Detect which cell encompasses the target text, then output its [x, y] center coordinate. 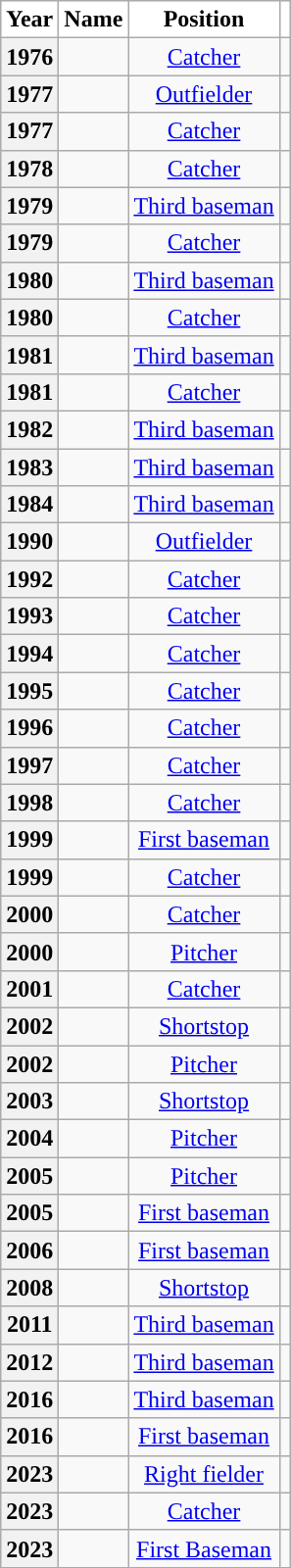
1990 [29, 542]
1995 [29, 691]
1996 [29, 728]
1983 [29, 467]
1998 [29, 803]
Name [94, 20]
2001 [29, 989]
1984 [29, 505]
1997 [29, 765]
1982 [29, 429]
Right fielder [204, 1474]
1994 [29, 654]
Position [204, 20]
2006 [29, 1250]
1978 [29, 169]
First Baseman [204, 1548]
2011 [29, 1325]
Year [29, 20]
1992 [29, 579]
2008 [29, 1288]
2004 [29, 1139]
1976 [29, 57]
2012 [29, 1362]
1993 [29, 616]
2003 [29, 1102]
